Pinpoint the cell where the given text exists, returning its [x, y] midpoint coordinate. 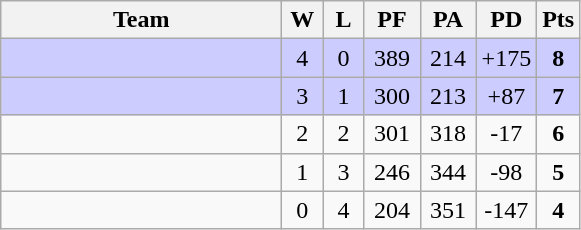
344 [448, 172]
+175 [506, 58]
Pts [558, 20]
351 [448, 210]
W [302, 20]
-147 [506, 210]
214 [448, 58]
389 [392, 58]
Team [142, 20]
+87 [506, 96]
204 [392, 210]
PF [392, 20]
6 [558, 134]
5 [558, 172]
8 [558, 58]
PD [506, 20]
300 [392, 96]
213 [448, 96]
301 [392, 134]
-17 [506, 134]
PA [448, 20]
318 [448, 134]
-98 [506, 172]
246 [392, 172]
7 [558, 96]
L [344, 20]
